Output the (x, y) coordinate of the center of the cell containing the given text.  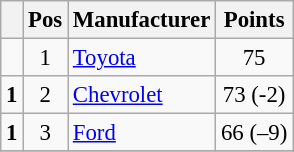
Pos (46, 20)
3 (46, 133)
Toyota (142, 58)
66 (–9) (254, 133)
Chevrolet (142, 95)
Ford (142, 133)
2 (46, 95)
73 (-2) (254, 95)
75 (254, 58)
Manufacturer (142, 20)
Points (254, 20)
